Scan for the cell matching the given text and deliver its [x, y] coordinate at center. 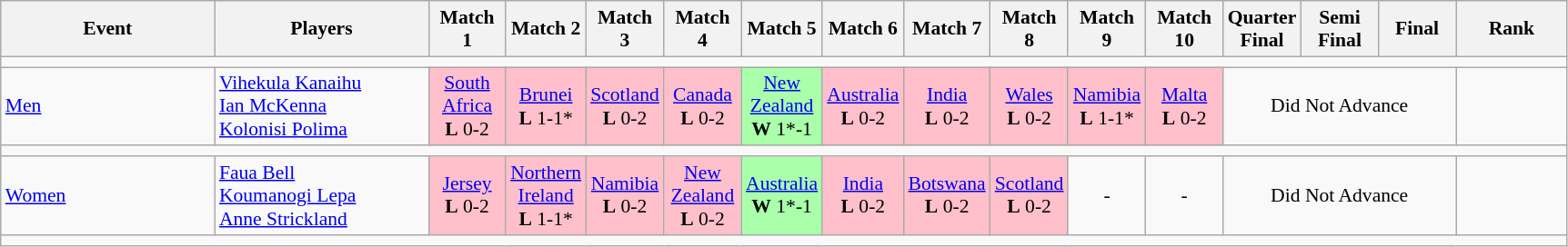
Match 8 [1030, 29]
Match 1 [467, 29]
New ZealandL 0-2 [702, 196]
New ZealandW 1*-1 [782, 107]
JerseyL 0-2 [467, 196]
SemiFinal [1339, 29]
AustraliaW 1*-1 [782, 196]
NamibiaL 0-2 [625, 196]
Vihekula KanaihuIan McKennaKolonisi Polima [322, 107]
Faua BellKoumanogi LepaAnne Strickland [322, 196]
Match 2 [546, 29]
Players [322, 29]
MaltaL 0-2 [1184, 107]
Match 3 [625, 29]
Match 6 [862, 29]
Event [107, 29]
NamibiaL 1-1* [1106, 107]
CanadaL 0-2 [702, 107]
South AfricaL 0-2 [467, 107]
Match 4 [702, 29]
AustraliaL 0-2 [862, 107]
QuarterFinal [1262, 29]
BruneiL 1-1* [546, 107]
Men [107, 107]
Match 7 [946, 29]
Final [1417, 29]
Northern IrelandL 1-1* [546, 196]
WalesL 0-2 [1030, 107]
BotswanaL 0-2 [946, 196]
Match10 [1184, 29]
Match 9 [1106, 29]
Rank [1512, 29]
Women [107, 196]
Match 5 [782, 29]
